Capture the cell that displays the provided text and extract its (X, Y) central coordinate. 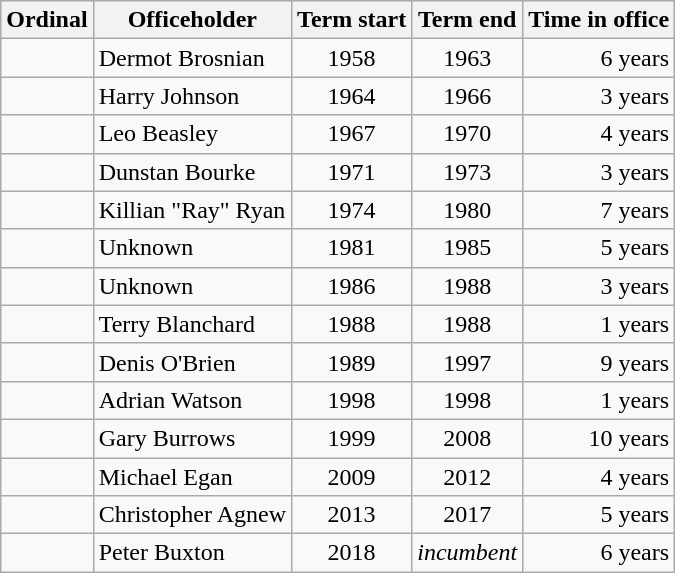
Christopher Agnew (192, 515)
1974 (352, 210)
1970 (468, 134)
2012 (468, 477)
incumbent (468, 553)
7 years (599, 210)
2013 (352, 515)
Term start (352, 20)
2008 (468, 438)
Terry Blanchard (192, 324)
Dermot Brosnian (192, 58)
9 years (599, 362)
Officeholder (192, 20)
2018 (352, 553)
1958 (352, 58)
1986 (352, 286)
Adrian Watson (192, 400)
Michael Egan (192, 477)
1999 (352, 438)
Term end (468, 20)
2009 (352, 477)
1985 (468, 248)
1981 (352, 248)
1964 (352, 96)
Denis O'Brien (192, 362)
1989 (352, 362)
1997 (468, 362)
Leo Beasley (192, 134)
1973 (468, 172)
1971 (352, 172)
1967 (352, 134)
Ordinal (47, 20)
1963 (468, 58)
Harry Johnson (192, 96)
Peter Buxton (192, 553)
1966 (468, 96)
2017 (468, 515)
Gary Burrows (192, 438)
Killian "Ray" Ryan (192, 210)
Time in office (599, 20)
10 years (599, 438)
Dunstan Bourke (192, 172)
1980 (468, 210)
